Determine the (x, y) coordinate at the center of the cell enclosing the given text.  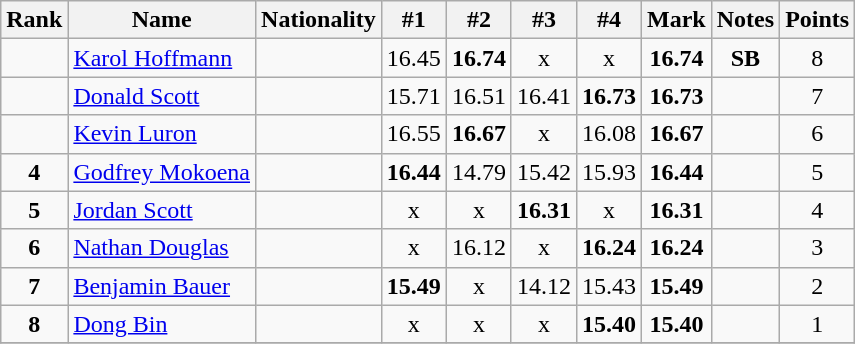
Name (162, 20)
Nationality (319, 20)
Donald Scott (162, 96)
3 (818, 248)
#2 (478, 20)
Mark (677, 20)
Jordan Scott (162, 210)
16.41 (544, 96)
Kevin Luron (162, 134)
14.12 (544, 286)
15.71 (414, 96)
16.08 (608, 134)
16.45 (414, 58)
Notes (745, 20)
15.93 (608, 172)
#4 (608, 20)
SB (745, 58)
Nathan Douglas (162, 248)
14.79 (478, 172)
16.12 (478, 248)
Godfrey Mokoena (162, 172)
15.43 (608, 286)
1 (818, 324)
15.42 (544, 172)
Karol Hoffmann (162, 58)
Dong Bin (162, 324)
16.51 (478, 96)
16.55 (414, 134)
Rank (34, 20)
Benjamin Bauer (162, 286)
Points (818, 20)
2 (818, 286)
#3 (544, 20)
#1 (414, 20)
